Locate the cell with the specified text and output its [x, y] center coordinate. 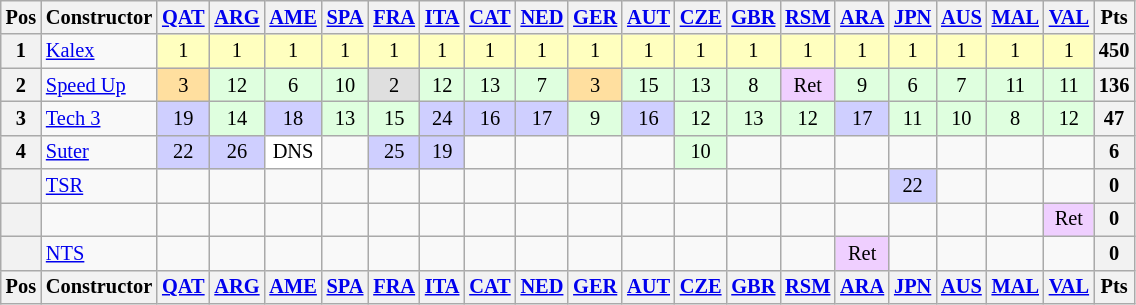
Tech 3 [99, 118]
Suter [99, 152]
NTS [99, 253]
450 [1114, 51]
18 [292, 118]
25 [394, 152]
TSR [99, 186]
24 [442, 118]
47 [1114, 118]
DNS [292, 152]
14 [236, 118]
Kalex [99, 51]
26 [236, 152]
136 [1114, 85]
Speed Up [99, 85]
4 [21, 152]
